Pinpoint the cell where the given text exists, returning its (X, Y) midpoint coordinate. 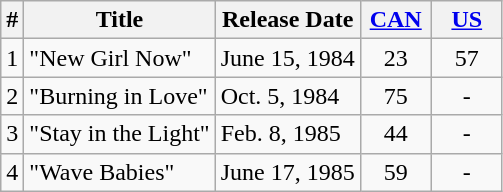
# (12, 20)
57 (466, 58)
June 15, 1984 (288, 58)
"Stay in the Light" (120, 134)
"New Girl Now" (120, 58)
23 (396, 58)
4 (12, 172)
Feb. 8, 1985 (288, 134)
3 (12, 134)
CAN (396, 20)
"Wave Babies" (120, 172)
US (466, 20)
Title (120, 20)
44 (396, 134)
Release Date (288, 20)
75 (396, 96)
2 (12, 96)
1 (12, 58)
"Burning in Love" (120, 96)
59 (396, 172)
June 17, 1985 (288, 172)
Oct. 5, 1984 (288, 96)
